Output the [X, Y] coordinate of the center of the cell containing the given text.  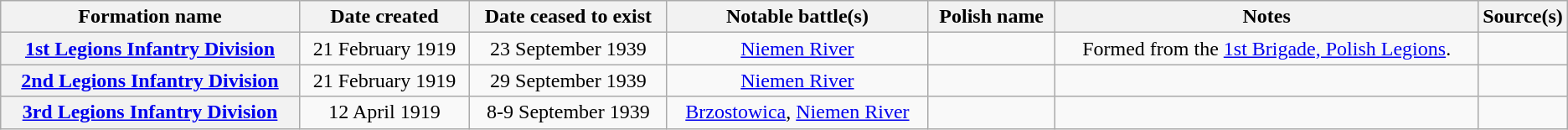
Notes [1266, 17]
Source(s) [1523, 17]
1st Legions Infantry Division [151, 49]
12 April 1919 [384, 112]
Notable battle(s) [797, 17]
Date ceased to exist [568, 17]
23 September 1939 [568, 49]
Date created [384, 17]
Polish name [992, 17]
29 September 1939 [568, 81]
3rd Legions Infantry Division [151, 112]
Formation name [151, 17]
8-9 September 1939 [568, 112]
Formed from the 1st Brigade, Polish Legions. [1266, 49]
Brzostowica, Niemen River [797, 112]
2nd Legions Infantry Division [151, 81]
